Output the [x, y] coordinate of the center of the cell containing the given text.  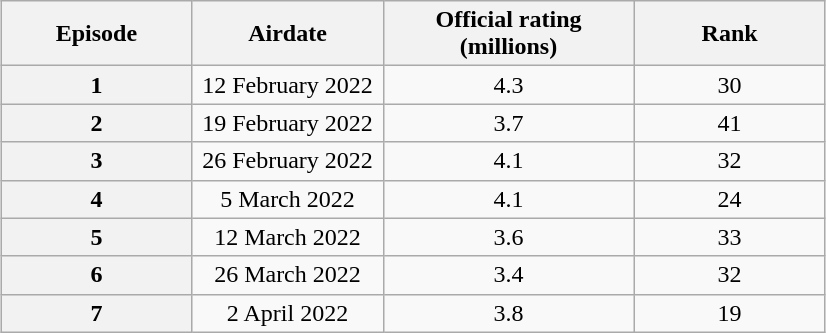
24 [730, 199]
3.6 [508, 237]
Official rating(millions) [508, 34]
33 [730, 237]
26 February 2022 [288, 161]
3.4 [508, 275]
4.3 [508, 85]
26 March 2022 [288, 275]
2 April 2022 [288, 313]
12 February 2022 [288, 85]
5 [96, 237]
41 [730, 123]
3 [96, 161]
Airdate [288, 34]
5 March 2022 [288, 199]
30 [730, 85]
Rank [730, 34]
12 March 2022 [288, 237]
19 February 2022 [288, 123]
2 [96, 123]
4 [96, 199]
1 [96, 85]
19 [730, 313]
3.7 [508, 123]
7 [96, 313]
6 [96, 275]
3.8 [508, 313]
Episode [96, 34]
